Output the [x, y] coordinate of the center of the cell containing the given text.  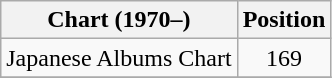
Japanese Albums Chart [119, 58]
Position [284, 20]
Chart (1970–) [119, 20]
169 [284, 58]
